Return the (x, y) coordinate for the center point of the cell that contains the specified text.  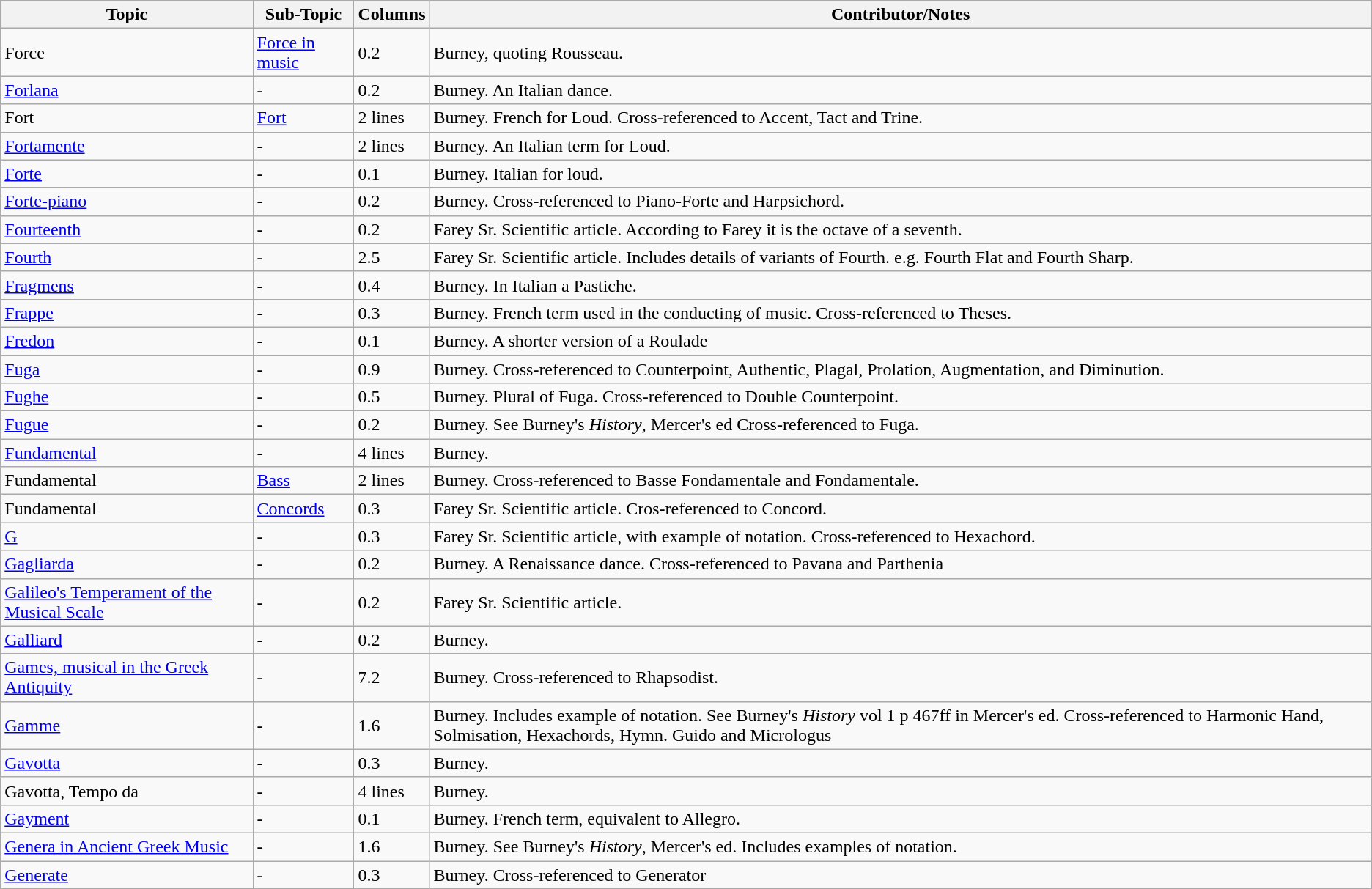
Burney. An Italian term for Loud. (900, 146)
Galliard (127, 640)
0.4 (391, 285)
G (127, 536)
Burney. Cross-referenced to Counterpoint, Authentic, Plagal, Prolation, Augmentation, and Diminution. (900, 369)
Fourth (127, 257)
Gagliarda (127, 564)
Burney. Plural of Fuga. Cross-referenced to Double Counterpoint. (900, 397)
Games, musical in the Greek Antiquity (127, 677)
Farey Sr. Scientific article. Cros-referenced to Concord. (900, 509)
Gavotta, Tempo da (127, 791)
Generate (127, 874)
Fugue (127, 425)
Contributor/Notes (900, 15)
Burney. See Burney's History, Mercer's ed Cross-referenced to Fuga. (900, 425)
Gamme (127, 726)
Burney. See Burney's History, Mercer's ed. Includes examples of notation. (900, 846)
Topic (127, 15)
Gayment (127, 819)
Genera in Ancient Greek Music (127, 846)
Columns (391, 15)
Burney. Cross-referenced to Piano-Forte and Harpsichord. (900, 202)
Burney. A shorter version of a Roulade (900, 341)
Force (127, 53)
Burney. Cross-referenced to Basse Fondamentale and Fondamentale. (900, 481)
0.5 (391, 397)
Burney, quoting Rousseau. (900, 53)
Galileo's Temperament of the Musical Scale (127, 602)
7.2 (391, 677)
Farey Sr. Scientific article. According to Farey it is the octave of a seventh. (900, 229)
Fragmens (127, 285)
Burney. French term used in the conducting of music. Cross-referenced to Theses. (900, 313)
Farey Sr. Scientific article. (900, 602)
Fortamente (127, 146)
Frappe (127, 313)
Burney. An Italian dance. (900, 90)
Fourteenth (127, 229)
Burney. In Italian a Pastiche. (900, 285)
Farey Sr. Scientific article. Includes details of variants of Fourth. e.g. Fourth Flat and Fourth Sharp. (900, 257)
Burney. Cross-referenced to Generator (900, 874)
Forlana (127, 90)
Fuga (127, 369)
Fughe (127, 397)
Forte (127, 174)
2.5 (391, 257)
Forte-piano (127, 202)
Farey Sr. Scientific article, with example of notation. Cross-referenced to Hexachord. (900, 536)
Sub-Topic (303, 15)
Burney. French term, equivalent to Allegro. (900, 819)
Bass (303, 481)
0.9 (391, 369)
Gavotta (127, 763)
Burney. French for Loud. Cross-referenced to Accent, Tact and Trine. (900, 118)
Force in music (303, 53)
Fredon (127, 341)
Burney. A Renaissance dance. Cross-referenced to Pavana and Parthenia (900, 564)
Concords (303, 509)
Burney. Cross-referenced to Rhapsodist. (900, 677)
Burney. Italian for loud. (900, 174)
